From the cell containing the given text, extract its center point as (X, Y) coordinate. 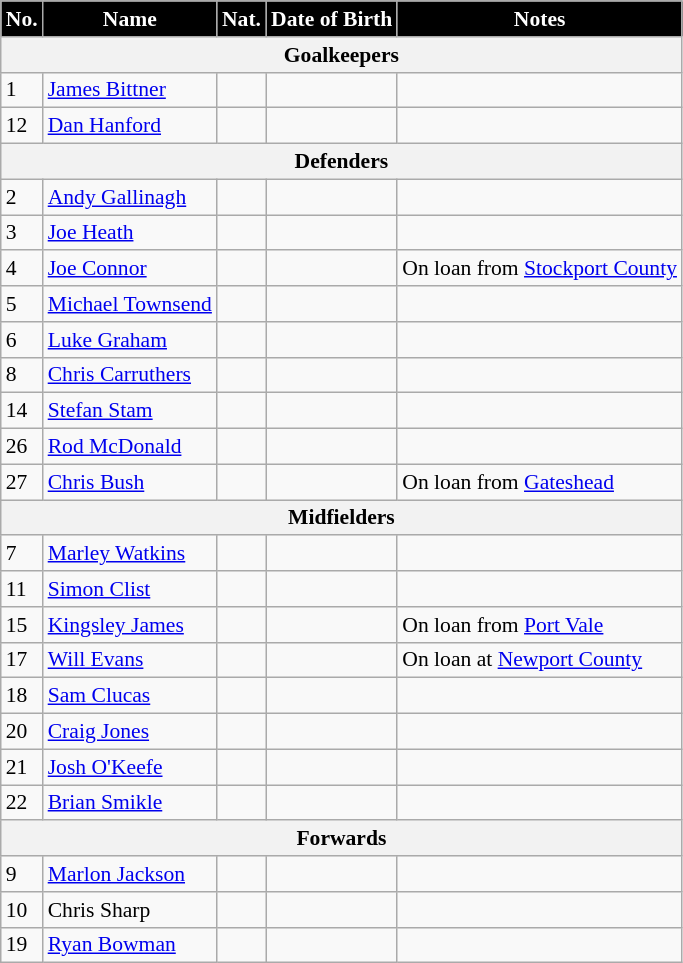
Date of Birth (332, 19)
8 (22, 375)
Joe Connor (130, 269)
12 (22, 126)
Midfielders (342, 518)
19 (22, 945)
Chris Bush (130, 482)
1 (22, 90)
Kingsley James (130, 625)
5 (22, 304)
On loan at Newport County (540, 660)
22 (22, 803)
On loan from Gateshead (540, 482)
Sam Clucas (130, 696)
27 (22, 482)
Ryan Bowman (130, 945)
Joe Heath (130, 233)
17 (22, 660)
10 (22, 910)
Forwards (342, 839)
Michael Townsend (130, 304)
Simon Clist (130, 589)
20 (22, 732)
Notes (540, 19)
11 (22, 589)
Brian Smikle (130, 803)
18 (22, 696)
Luke Graham (130, 340)
Defenders (342, 162)
Andy Gallinagh (130, 197)
26 (22, 447)
15 (22, 625)
21 (22, 767)
3 (22, 233)
No. (22, 19)
Marley Watkins (130, 554)
On loan from Stockport County (540, 269)
7 (22, 554)
Stefan Stam (130, 411)
Josh O'Keefe (130, 767)
4 (22, 269)
James Bittner (130, 90)
Goalkeepers (342, 55)
Rod McDonald (130, 447)
Chris Sharp (130, 910)
Will Evans (130, 660)
2 (22, 197)
Chris Carruthers (130, 375)
14 (22, 411)
On loan from Port Vale (540, 625)
Craig Jones (130, 732)
Nat. (242, 19)
Dan Hanford (130, 126)
9 (22, 874)
Name (130, 19)
Marlon Jackson (130, 874)
6 (22, 340)
